Find where the given text appears and provide that cell's center as [X, Y] coordinate. 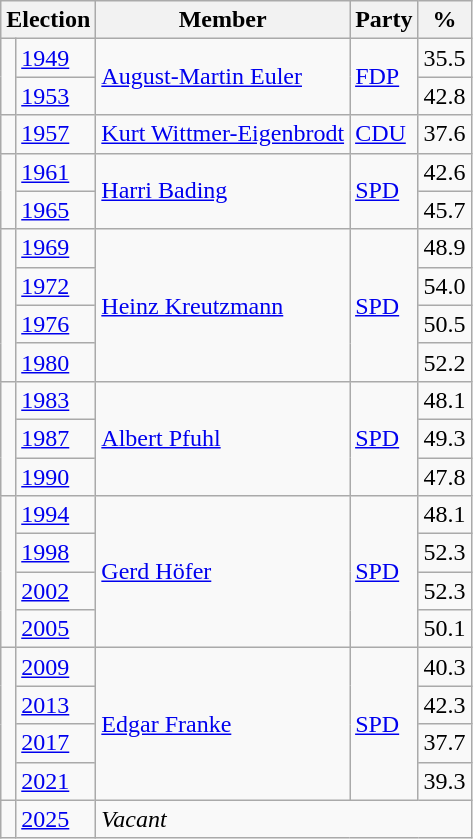
47.8 [444, 477]
Member [223, 20]
37.6 [444, 134]
42.8 [444, 96]
Gerd Höfer [223, 572]
1983 [56, 400]
1980 [56, 362]
% [444, 20]
48.9 [444, 248]
42.3 [444, 705]
1998 [56, 553]
42.6 [444, 172]
1994 [56, 515]
50.1 [444, 629]
1987 [56, 438]
49.3 [444, 438]
Election [48, 20]
Vacant [284, 819]
39.3 [444, 781]
1990 [56, 477]
40.3 [444, 667]
2005 [56, 629]
2025 [56, 819]
35.5 [444, 58]
1949 [56, 58]
2002 [56, 591]
45.7 [444, 210]
FDP [384, 77]
2021 [56, 781]
Albert Pfuhl [223, 438]
Edgar Franke [223, 724]
52.2 [444, 362]
Harri Bading [223, 191]
2009 [56, 667]
2013 [56, 705]
Heinz Kreutzmann [223, 305]
37.7 [444, 743]
1953 [56, 96]
August-Martin Euler [223, 77]
1969 [56, 248]
Kurt Wittmer-Eigenbrodt [223, 134]
2017 [56, 743]
Party [384, 20]
CDU [384, 134]
1976 [56, 324]
1965 [56, 210]
50.5 [444, 324]
1961 [56, 172]
1957 [56, 134]
54.0 [444, 286]
1972 [56, 286]
